Scan for the cell matching the given text and deliver its (X, Y) coordinate at center. 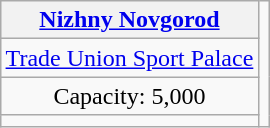
Nizhny Novgorod (130, 20)
Capacity: 5,000 (130, 96)
Trade Union Sport Palace (130, 58)
